Search for the cell housing the specified text and yield its (x, y) center coordinate. 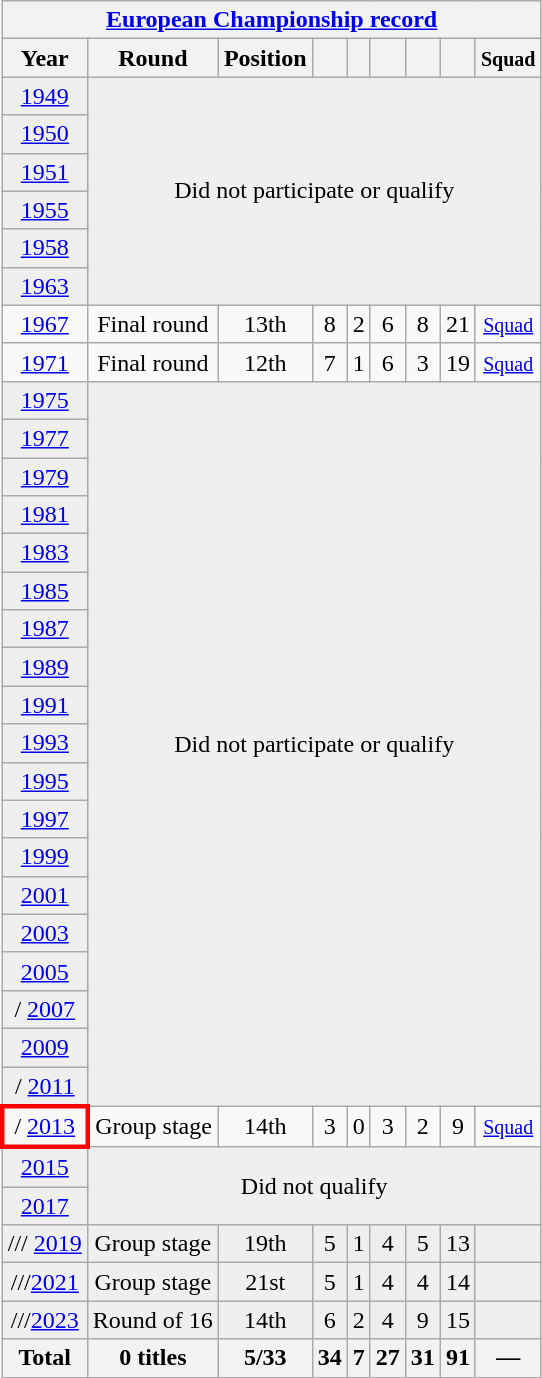
1958 (44, 248)
1975 (44, 400)
1979 (44, 477)
/ 2013 (44, 1126)
1983 (44, 553)
2005 (44, 971)
1967 (44, 324)
1949 (44, 96)
— (508, 1358)
/ 2007 (44, 1009)
Position (265, 58)
///2023 (44, 1320)
1989 (44, 667)
Year (44, 58)
1981 (44, 515)
1955 (44, 210)
27 (388, 1358)
2001 (44, 895)
/ 2011 (44, 1086)
1951 (44, 172)
2003 (44, 933)
15 (458, 1320)
1971 (44, 362)
13 (458, 1244)
1997 (44, 819)
13th (265, 324)
1991 (44, 705)
1999 (44, 857)
1977 (44, 438)
1985 (44, 591)
2017 (44, 1206)
31 (422, 1358)
19th (265, 1244)
Round (152, 58)
2009 (44, 1047)
Round of 16 (152, 1320)
///2021 (44, 1282)
1995 (44, 781)
2015 (44, 1167)
5/33 (265, 1358)
Total (44, 1358)
14 (458, 1282)
1993 (44, 743)
34 (330, 1358)
1950 (44, 134)
Did not qualify (314, 1186)
1963 (44, 286)
91 (458, 1358)
European Championship record (272, 20)
0 (358, 1126)
12th (265, 362)
/// 2019 (44, 1244)
21st (265, 1282)
1987 (44, 629)
21 (458, 324)
19 (458, 362)
0 titles (152, 1358)
